Capture the cell that displays the provided text and extract its [x, y] central coordinate. 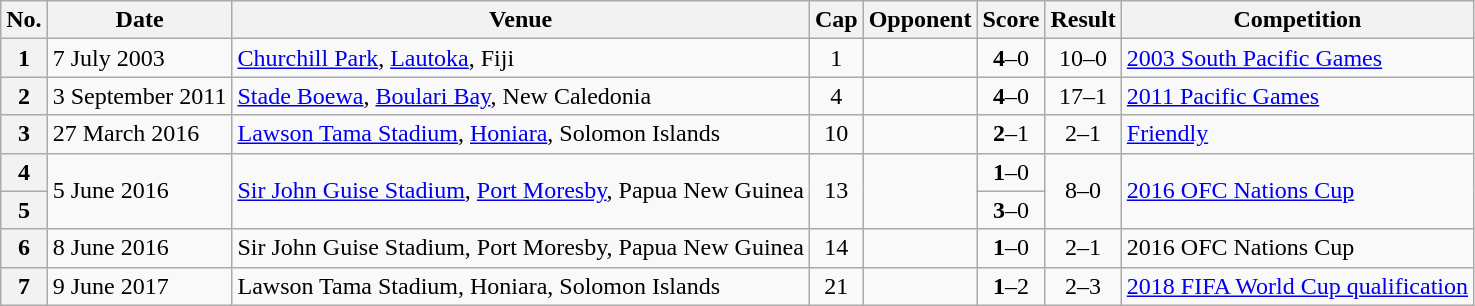
2 [24, 96]
2–3 [1083, 286]
10 [836, 134]
Churchill Park, Lautoka, Fiji [520, 58]
1–2 [1011, 286]
6 [24, 248]
2003 South Pacific Games [1297, 58]
17–1 [1083, 96]
10–0 [1083, 58]
Venue [520, 20]
5 [24, 210]
3 [24, 134]
3 September 2011 [140, 96]
Cap [836, 20]
3–0 [1011, 210]
8–0 [1083, 191]
Friendly [1297, 134]
Competition [1297, 20]
Date [140, 20]
9 June 2017 [140, 286]
7 July 2003 [140, 58]
No. [24, 20]
2011 Pacific Games [1297, 96]
Opponent [920, 20]
7 [24, 286]
21 [836, 286]
5 June 2016 [140, 191]
14 [836, 248]
27 March 2016 [140, 134]
13 [836, 191]
2018 FIFA World Cup qualification [1297, 286]
8 June 2016 [140, 248]
Score [1011, 20]
Stade Boewa, Boulari Bay, New Caledonia [520, 96]
Result [1083, 20]
